Return (x, y) of the center of cell containing provided text 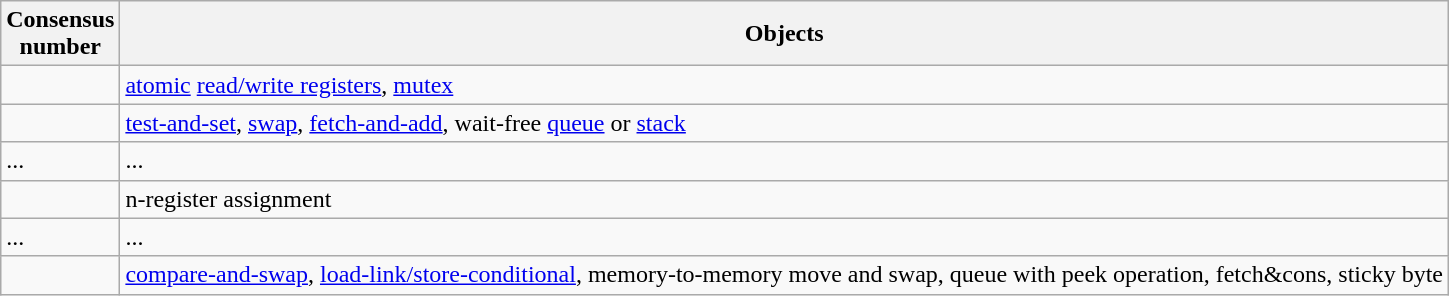
Objects (784, 34)
Consensusnumber (60, 34)
test-and-set, swap, fetch-and-add, wait-free queue or stack (784, 123)
n-register assignment (784, 199)
atomic read/write registers, mutex (784, 85)
compare-and-swap, load-link/store-conditional, memory-to-memory move and swap, queue with peek operation, fetch&cons, sticky byte (784, 275)
